Return [x, y] of the center of cell containing provided text 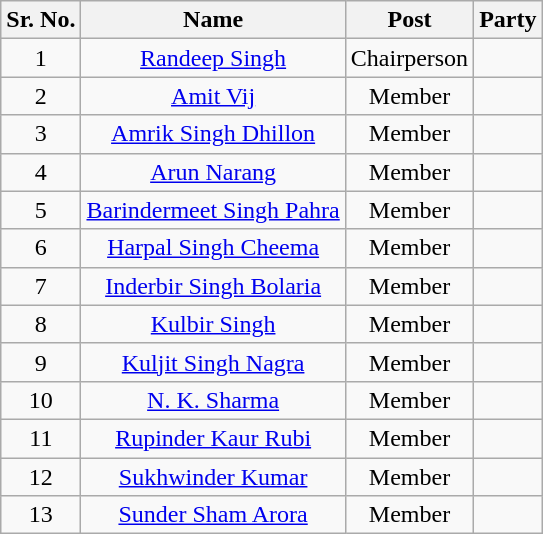
12 [41, 477]
10 [41, 400]
Chairperson [409, 58]
9 [41, 362]
3 [41, 134]
Sr. No. [41, 20]
Kuljit Singh Nagra [213, 362]
Harpal Singh Cheema [213, 248]
13 [41, 515]
Inderbir Singh Bolaria [213, 286]
Randeep Singh [213, 58]
Arun Narang [213, 172]
Sukhwinder Kumar [213, 477]
2 [41, 96]
5 [41, 210]
Post [409, 20]
Kulbir Singh [213, 324]
Barindermeet Singh Pahra [213, 210]
4 [41, 172]
7 [41, 286]
Party [508, 20]
6 [41, 248]
Amit Vij [213, 96]
Rupinder Kaur Rubi [213, 438]
8 [41, 324]
11 [41, 438]
N. K. Sharma [213, 400]
1 [41, 58]
Sunder Sham Arora [213, 515]
Amrik Singh Dhillon [213, 134]
Name [213, 20]
